Scan for the cell matching the given text and deliver its [X, Y] coordinate at center. 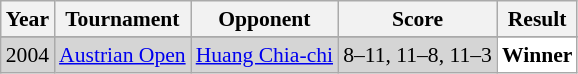
Winner [538, 55]
8–11, 11–8, 11–3 [418, 55]
Year [28, 19]
Result [538, 19]
Huang Chia-chi [264, 55]
Austrian Open [122, 55]
Opponent [264, 19]
Tournament [122, 19]
2004 [28, 55]
Score [418, 19]
